Return the [x, y] coordinate for the center point of the cell that contains the specified text.  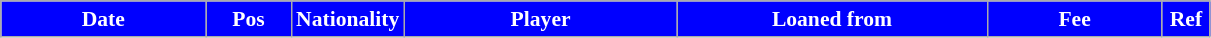
Date [104, 19]
Pos [248, 19]
Ref [1186, 19]
Loaned from [832, 19]
Nationality [348, 19]
Fee [1074, 19]
Player [540, 19]
